Locate the cell with the specified text and output its [x, y] center coordinate. 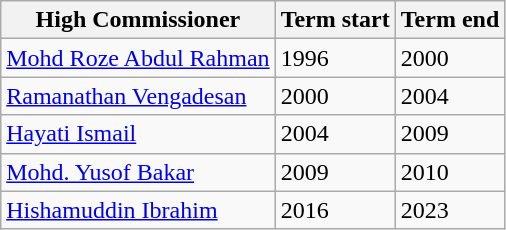
Hayati Ismail [138, 134]
Hishamuddin Ibrahim [138, 210]
Mohd Roze Abdul Rahman [138, 58]
2010 [450, 172]
1996 [335, 58]
2016 [335, 210]
High Commissioner [138, 20]
Term start [335, 20]
Ramanathan Vengadesan [138, 96]
2023 [450, 210]
Mohd. Yusof Bakar [138, 172]
Term end [450, 20]
